Detect which cell encompasses the target text, then output its [X, Y] center coordinate. 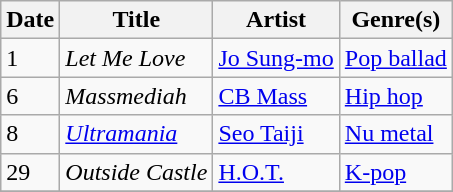
6 [30, 96]
Jo Sung-mo [276, 58]
Seo Taiji [276, 134]
Pop ballad [396, 58]
Artist [276, 20]
Ultramania [136, 134]
29 [30, 172]
1 [30, 58]
Hip hop [396, 96]
H.O.T. [276, 172]
Nu metal [396, 134]
K-pop [396, 172]
Let Me Love [136, 58]
Date [30, 20]
Title [136, 20]
8 [30, 134]
Outside Castle [136, 172]
Genre(s) [396, 20]
CB Mass [276, 96]
Massmediah [136, 96]
